Identify which cell holds the provided text, then report its [x, y] central coordinate. 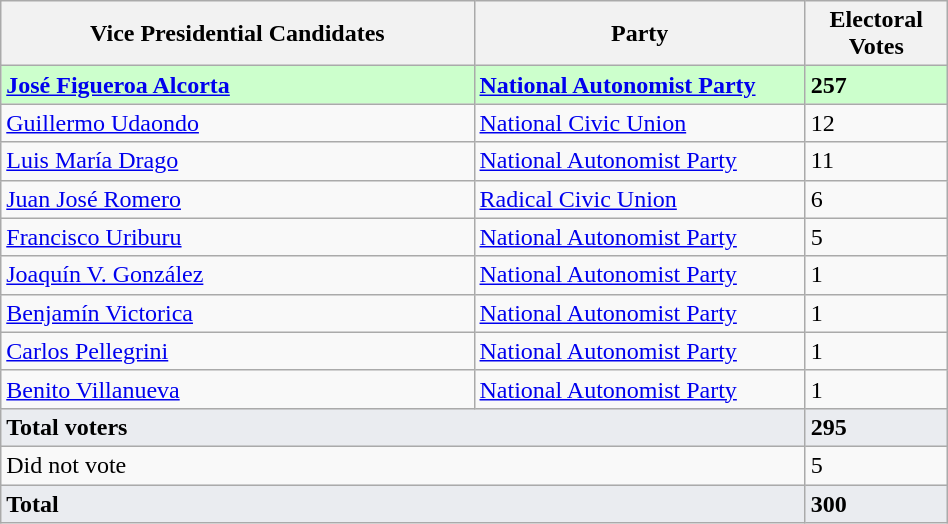
Guillermo Udaondo [238, 123]
Luis María Drago [238, 161]
Vice Presidential Candidates [238, 34]
Juan José Romero [238, 199]
Party [640, 34]
Radical Civic Union [640, 199]
257 [876, 85]
National Civic Union [640, 123]
12 [876, 123]
Benito Villanueva [238, 389]
295 [876, 427]
6 [876, 199]
Carlos Pellegrini [238, 351]
Total [404, 503]
Joaquín V. González [238, 275]
Did not vote [404, 465]
300 [876, 503]
Benjamín Victorica [238, 313]
Electoral Votes [876, 34]
Total voters [404, 427]
11 [876, 161]
José Figueroa Alcorta [238, 85]
Francisco Uriburu [238, 237]
